Search for the cell housing the specified text and yield its [x, y] center coordinate. 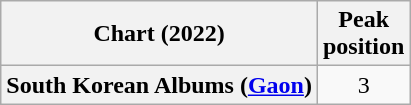
South Korean Albums (Gaon) [160, 85]
3 [363, 85]
Chart (2022) [160, 34]
Peakposition [363, 34]
